For the text-containing cell, return its midpoint in (X, Y) coordinate format. 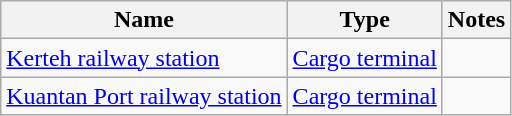
Kerteh railway station (144, 58)
Notes (476, 20)
Kuantan Port railway station (144, 96)
Name (144, 20)
Type (364, 20)
